Determine the (X, Y) coordinate at the center of the cell enclosing the given text.  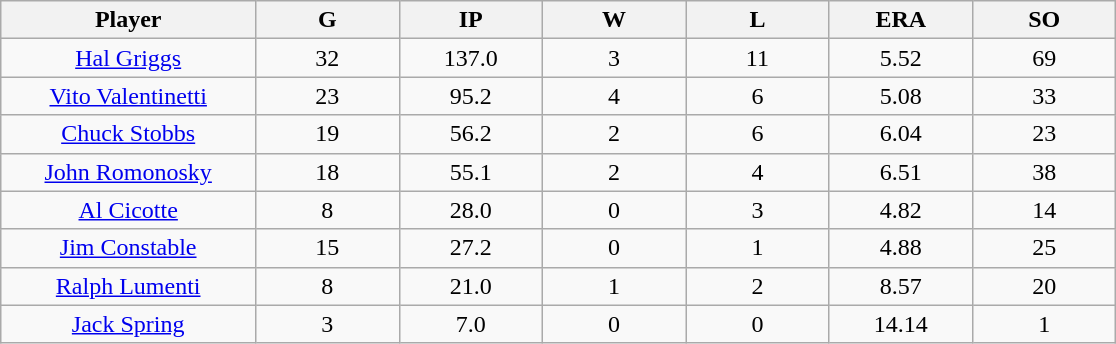
21.0 (470, 286)
55.1 (470, 172)
95.2 (470, 96)
Jim Constable (128, 248)
IP (470, 20)
69 (1044, 58)
4.82 (900, 210)
6.51 (900, 172)
8.57 (900, 286)
25 (1044, 248)
15 (328, 248)
John Romonosky (128, 172)
Player (128, 20)
14.14 (900, 324)
W (614, 20)
14 (1044, 210)
18 (328, 172)
Vito Valentinetti (128, 96)
ERA (900, 20)
32 (328, 58)
4.88 (900, 248)
G (328, 20)
137.0 (470, 58)
L (758, 20)
19 (328, 134)
Jack Spring (128, 324)
7.0 (470, 324)
SO (1044, 20)
56.2 (470, 134)
33 (1044, 96)
5.08 (900, 96)
11 (758, 58)
Al Cicotte (128, 210)
28.0 (470, 210)
Ralph Lumenti (128, 286)
5.52 (900, 58)
27.2 (470, 248)
20 (1044, 286)
Hal Griggs (128, 58)
Chuck Stobbs (128, 134)
6.04 (900, 134)
38 (1044, 172)
